Find where the given text appears and provide that cell's center as [x, y] coordinate. 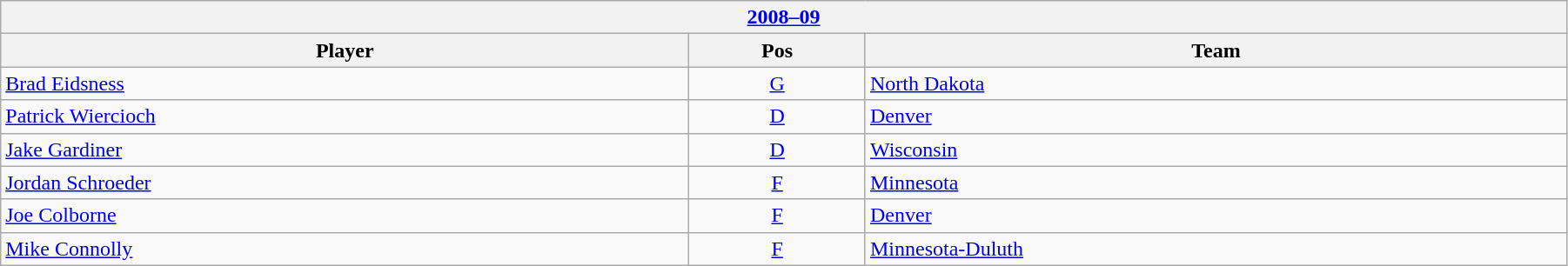
Wisconsin [1216, 150]
2008–09 [784, 17]
Patrick Wiercioch [345, 116]
G [778, 83]
Player [345, 50]
Jake Gardiner [345, 150]
Mike Connolly [345, 249]
Joe Colborne [345, 216]
Team [1216, 50]
Brad Eidsness [345, 83]
Jordan Schroeder [345, 183]
Minnesota-Duluth [1216, 249]
Pos [778, 50]
Minnesota [1216, 183]
North Dakota [1216, 83]
